Search for the cell housing the specified text and yield its (X, Y) center coordinate. 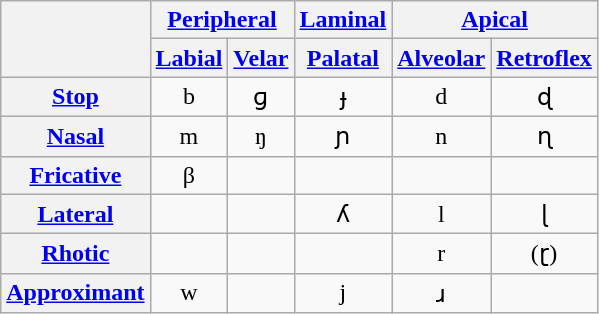
Laminal (343, 20)
m (189, 136)
Fricative (76, 175)
n (442, 136)
Approximant (76, 293)
Nasal (76, 136)
ɳ (544, 136)
Palatal (343, 58)
(ɽ) (544, 254)
Peripheral (222, 20)
ɖ (544, 97)
j (343, 293)
ɲ (343, 136)
Alveolar (442, 58)
Labial (189, 58)
d (442, 97)
Stop (76, 97)
w (189, 293)
b (189, 97)
Velar (261, 58)
ɡ (261, 97)
ɟ (343, 97)
Rhotic (76, 254)
Lateral (76, 214)
ɭ (544, 214)
r (442, 254)
Apical (495, 20)
ʎ (343, 214)
l (442, 214)
β (189, 175)
ŋ (261, 136)
ɹ (442, 293)
Retroflex (544, 58)
